Detect which cell encompasses the target text, then output its (x, y) center coordinate. 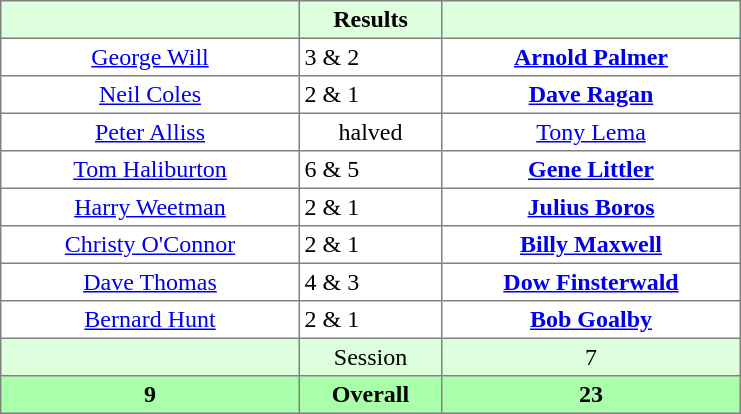
Overall (370, 395)
3 & 2 (370, 57)
Harry Weetman (150, 207)
halved (370, 132)
Peter Alliss (150, 132)
Tom Haliburton (150, 170)
Results (370, 20)
Gene Littler (591, 170)
Christy O'Connor (150, 245)
6 & 5 (370, 170)
Dave Thomas (150, 282)
Neil Coles (150, 95)
Dave Ragan (591, 95)
9 (150, 395)
Bob Goalby (591, 320)
4 & 3 (370, 282)
Bernard Hunt (150, 320)
Arnold Palmer (591, 57)
Billy Maxwell (591, 245)
23 (591, 395)
Julius Boros (591, 207)
George Will (150, 57)
7 (591, 357)
Tony Lema (591, 132)
Session (370, 357)
Dow Finsterwald (591, 282)
